Find where the given text appears and provide that cell's center as (X, Y) coordinate. 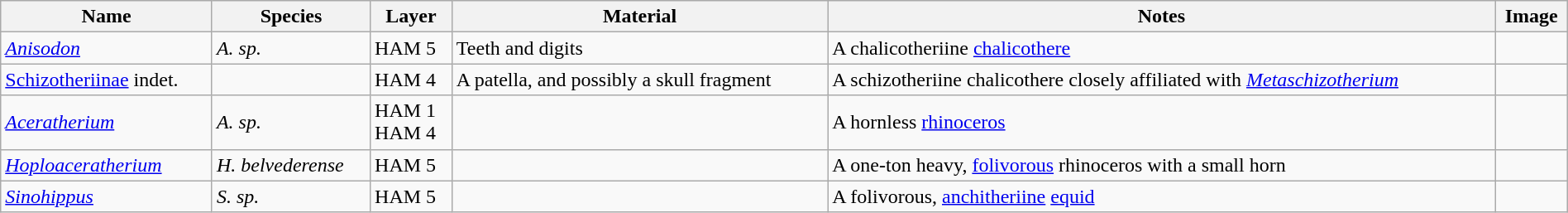
Material (639, 17)
Schizotheriinae indet. (107, 80)
A one-ton heavy, folivorous rhinoceros with a small horn (1161, 165)
A schizotheriine chalicothere closely affiliated with Metaschizotherium (1161, 80)
H. belvederense (291, 165)
A chalicotheriine chalicothere (1161, 48)
Notes (1161, 17)
A patella, and possibly a skull fragment (639, 80)
HAM 4 (412, 80)
Sinohippus (107, 196)
S. sp. (291, 196)
Anisodon (107, 48)
Teeth and digits (639, 48)
A hornless rhinoceros (1161, 123)
Image (1532, 17)
Hoploaceratherium (107, 165)
A folivorous, anchitheriine equid (1161, 196)
Name (107, 17)
Aceratherium (107, 123)
Layer (412, 17)
HAM 1HAM 4 (412, 123)
Species (291, 17)
